Return the (X, Y) coordinate for the center point of the cell that contains the specified text.  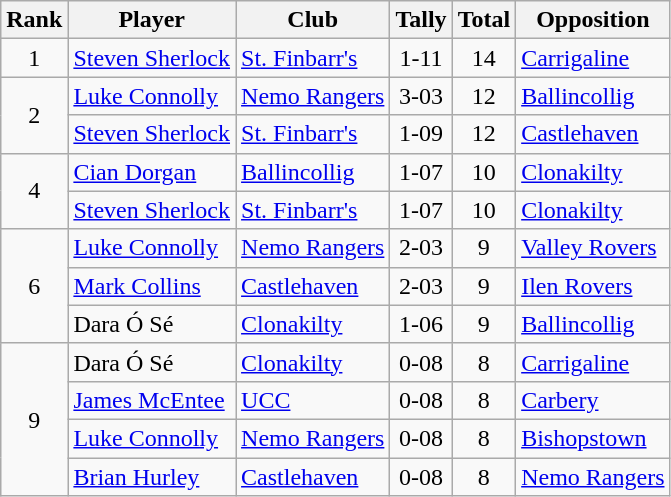
Ilen Rovers (593, 286)
James McEntee (152, 400)
6 (34, 286)
Brian Hurley (152, 477)
2 (34, 115)
Opposition (593, 20)
Player (152, 20)
Tally (421, 20)
1 (34, 58)
4 (34, 191)
1-11 (421, 58)
Valley Rovers (593, 248)
Carbery (593, 400)
Cian Dorgan (152, 172)
Rank (34, 20)
1-09 (421, 134)
3-03 (421, 96)
Bishopstown (593, 438)
1-06 (421, 324)
Mark Collins (152, 286)
14 (484, 58)
Club (313, 20)
UCC (313, 400)
Total (484, 20)
